From the cell containing the given text, extract its center point as [X, Y] coordinate. 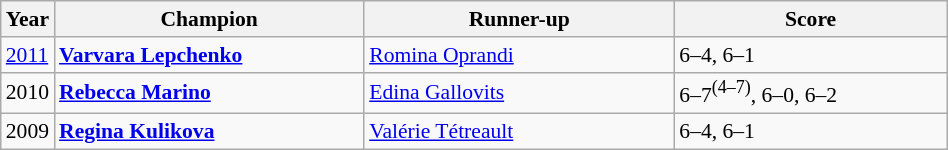
Rebecca Marino [209, 92]
2009 [28, 132]
Year [28, 19]
Edina Gallovits [519, 92]
Runner-up [519, 19]
Varvara Lepchenko [209, 55]
6–7(4–7), 6–0, 6–2 [810, 92]
Regina Kulikova [209, 132]
2011 [28, 55]
Score [810, 19]
2010 [28, 92]
Champion [209, 19]
Romina Oprandi [519, 55]
Valérie Tétreault [519, 132]
